Provide the [x, y] coordinate of the cell's center where the given text is located.  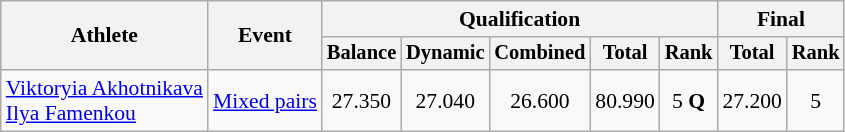
Viktoryia AkhotnikavaIlya Famenkou [104, 100]
26.600 [540, 100]
Dynamic [445, 54]
5 Q [689, 100]
Qualification [520, 19]
Event [265, 36]
5 [816, 100]
Combined [540, 54]
27.040 [445, 100]
Final [780, 19]
27.200 [752, 100]
Mixed pairs [265, 100]
Athlete [104, 36]
Balance [362, 54]
27.350 [362, 100]
80.990 [624, 100]
